Provide the (x, y) coordinate of the cell's center where the given text is located.  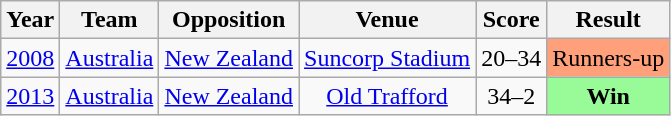
20–34 (512, 58)
2013 (30, 96)
34–2 (512, 96)
Venue (388, 20)
Result (608, 20)
Suncorp Stadium (388, 58)
Score (512, 20)
Opposition (229, 20)
Team (110, 20)
Win (608, 96)
2008 (30, 58)
Old Trafford (388, 96)
Year (30, 20)
Runners-up (608, 58)
